Pinpoint the cell where the given text exists, returning its (x, y) midpoint coordinate. 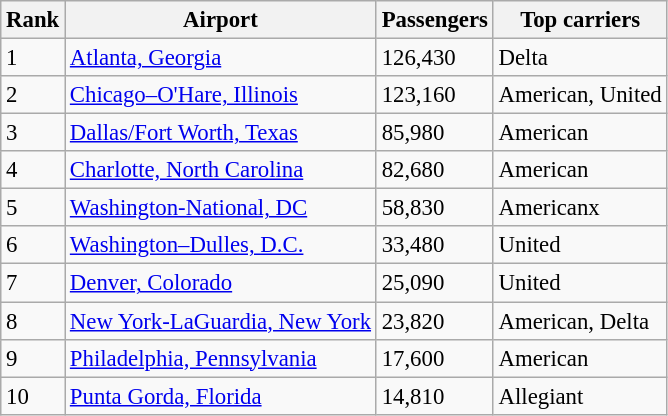
33,480 (434, 245)
Atlanta, Georgia (221, 58)
6 (33, 245)
2 (33, 95)
Delta (580, 58)
Philadelphia, Pennsylvania (221, 358)
Americanx (580, 208)
New York-LaGuardia, New York (221, 321)
17,600 (434, 358)
8 (33, 321)
7 (33, 283)
Washington-National, DC (221, 208)
American, United (580, 95)
Charlotte, North Carolina (221, 170)
25,090 (434, 283)
Washington–Dulles, D.C. (221, 245)
123,160 (434, 95)
Rank (33, 20)
Top carriers (580, 20)
Airport (221, 20)
Denver, Colorado (221, 283)
23,820 (434, 321)
10 (33, 396)
14,810 (434, 396)
American, Delta (580, 321)
82,680 (434, 170)
4 (33, 170)
3 (33, 133)
Allegiant (580, 396)
5 (33, 208)
9 (33, 358)
Chicago–O'Hare, Illinois (221, 95)
1 (33, 58)
85,980 (434, 133)
Dallas/Fort Worth, Texas (221, 133)
58,830 (434, 208)
126,430 (434, 58)
Punta Gorda, Florida (221, 396)
Passengers (434, 20)
